Return the (x, y) coordinate for the center point of the cell that contains the specified text.  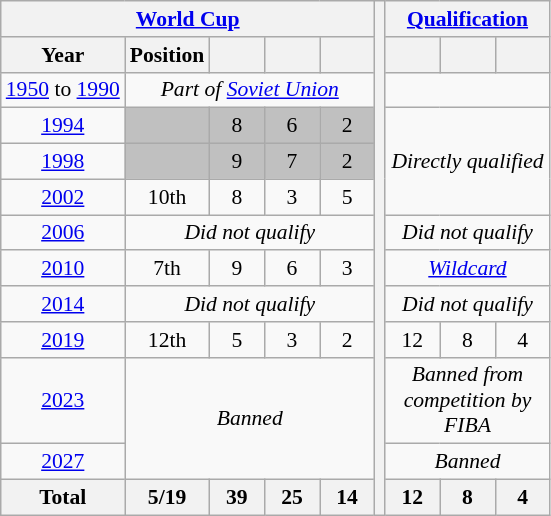
Directly qualified (468, 162)
2023 (63, 400)
2006 (63, 233)
39 (236, 498)
7th (167, 269)
1994 (63, 126)
Qualification (468, 19)
2010 (63, 269)
25 (292, 498)
10th (167, 197)
7 (292, 162)
World Cup (188, 19)
1998 (63, 162)
1950 to 1990 (63, 90)
Position (167, 55)
Part of Soviet Union (250, 90)
Banned from competition by FIBA (468, 400)
2014 (63, 304)
2002 (63, 197)
2019 (63, 340)
14 (348, 498)
Wildcard (468, 269)
Total (63, 498)
Year (63, 55)
5/19 (167, 498)
2027 (63, 462)
12th (167, 340)
